For the text-containing cell, return its midpoint in (X, Y) coordinate format. 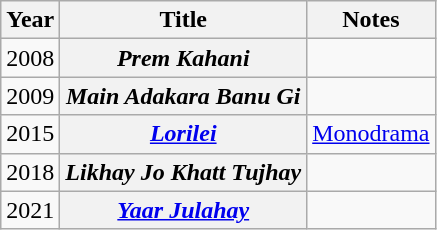
Yaar Julahay (184, 210)
Lorilei (184, 134)
Title (184, 20)
2009 (30, 96)
2008 (30, 58)
Year (30, 20)
Likhay Jo Khatt Tujhay (184, 172)
Notes (371, 20)
2021 (30, 210)
2015 (30, 134)
Prem Kahani (184, 58)
2018 (30, 172)
Main Adakara Banu Gi (184, 96)
Monodrama (371, 134)
